Find where the given text appears and provide that cell's center as [x, y] coordinate. 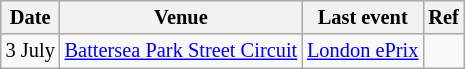
3 July [30, 51]
Venue [181, 17]
London ePrix [362, 51]
Ref [443, 17]
Last event [362, 17]
Battersea Park Street Circuit [181, 51]
Date [30, 17]
